Return the (x, y) coordinate for the center point of the cell that contains the specified text.  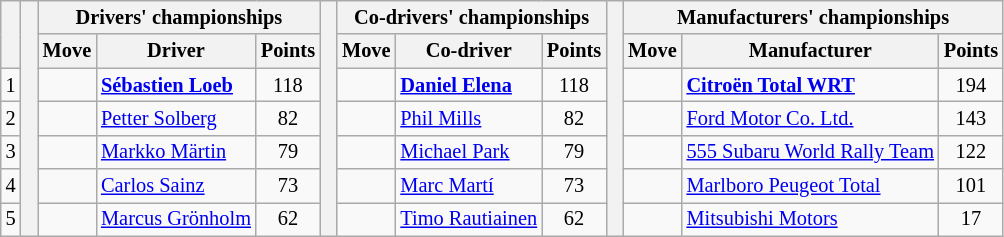
555 Subaru World Rally Team (810, 152)
Co-drivers' championships (472, 17)
Drivers' championships (179, 17)
3 (11, 152)
1 (11, 85)
5 (11, 219)
101 (971, 186)
Phil Mills (468, 118)
Mitsubishi Motors (810, 219)
Markko Märtin (176, 152)
Petter Solberg (176, 118)
Marcus Grönholm (176, 219)
Timo Rautiainen (468, 219)
Manufacturer (810, 51)
4 (11, 186)
Daniel Elena (468, 85)
Citroën Total WRT (810, 85)
Manufacturers' championships (813, 17)
Michael Park (468, 152)
Carlos Sainz (176, 186)
Sébastien Loeb (176, 85)
Driver (176, 51)
Co-driver (468, 51)
Ford Motor Co. Ltd. (810, 118)
Marc Martí (468, 186)
Marlboro Peugeot Total (810, 186)
2 (11, 118)
122 (971, 152)
17 (971, 219)
194 (971, 85)
143 (971, 118)
